Search for the cell housing the specified text and yield its [x, y] center coordinate. 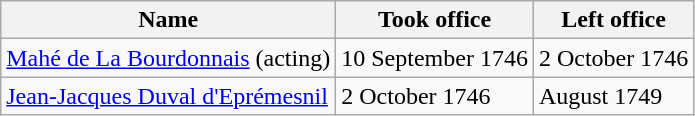
10 September 1746 [435, 58]
Took office [435, 20]
August 1749 [613, 96]
Jean-Jacques Duval d'Eprémesnil [168, 96]
Left office [613, 20]
Mahé de La Bourdonnais (acting) [168, 58]
Name [168, 20]
